Find where the given text appears and provide that cell's center as (x, y) coordinate. 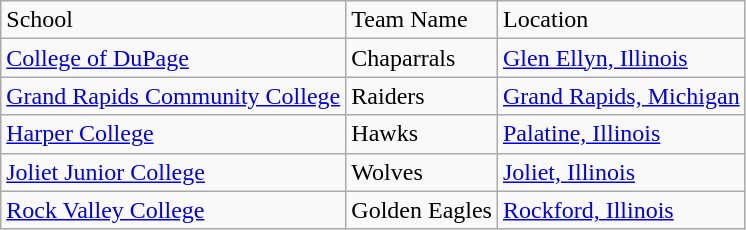
Hawks (422, 134)
Location (621, 20)
Wolves (422, 172)
Glen Ellyn, Illinois (621, 58)
Team Name (422, 20)
Palatine, Illinois (621, 134)
Chaparrals (422, 58)
Joliet, Illinois (621, 172)
Raiders (422, 96)
Grand Rapids, Michigan (621, 96)
Rockford, Illinois (621, 210)
Grand Rapids Community College (174, 96)
Joliet Junior College (174, 172)
Rock Valley College (174, 210)
School (174, 20)
College of DuPage (174, 58)
Harper College (174, 134)
Golden Eagles (422, 210)
